Search for the cell housing the specified text and yield its [x, y] center coordinate. 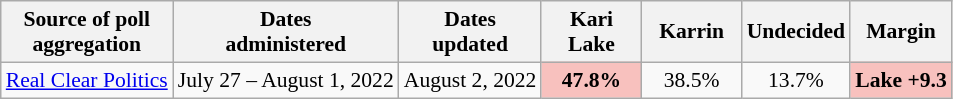
47.8% [591, 80]
August 2, 2022 [470, 80]
38.5% [692, 80]
Margin [901, 32]
Karrin [692, 32]
Datesupdated [470, 32]
July 27 – August 1, 2022 [286, 80]
13.7% [796, 80]
Lake +9.3 [901, 80]
Source of pollaggregation [87, 32]
KariLake [591, 32]
Undecided [796, 32]
Datesadministered [286, 32]
Real Clear Politics [87, 80]
